Locate the cell with the specified text and output its [x, y] center coordinate. 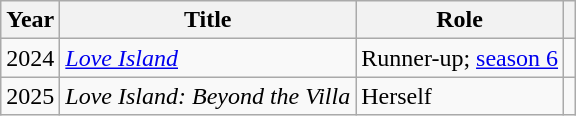
Love Island [208, 58]
2025 [30, 96]
2024 [30, 58]
Herself [460, 96]
Love Island: Beyond the Villa [208, 96]
Runner-up; season 6 [460, 58]
Year [30, 20]
Role [460, 20]
Title [208, 20]
